Return [x, y] of the center of cell containing provided text 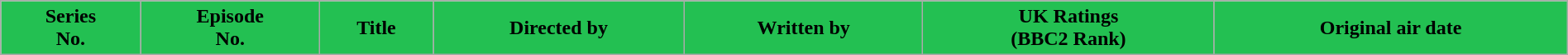
EpisodeNo. [230, 28]
Title [375, 28]
SeriesNo. [71, 28]
UK Ratings(BBC2 Rank) [1068, 28]
Directed by [559, 28]
Original air date [1391, 28]
Written by [804, 28]
